Return the (x, y) coordinate for the center point of the cell that contains the specified text.  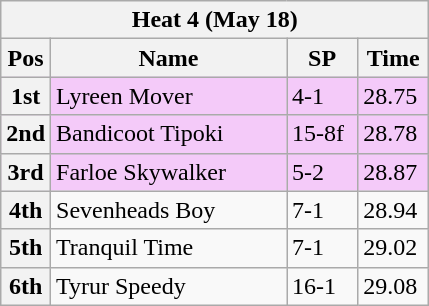
16-1 (322, 286)
2nd (26, 134)
5-2 (322, 172)
Tyrur Speedy (169, 286)
Tranquil Time (169, 248)
4-1 (322, 96)
1st (26, 96)
Sevenheads Boy (169, 210)
29.02 (394, 248)
Heat 4 (May 18) (215, 20)
Farloe Skywalker (169, 172)
29.08 (394, 286)
Pos (26, 58)
4th (26, 210)
3rd (26, 172)
28.94 (394, 210)
Name (169, 58)
28.87 (394, 172)
6th (26, 286)
5th (26, 248)
SP (322, 58)
Lyreen Mover (169, 96)
Time (394, 58)
28.75 (394, 96)
15-8f (322, 134)
28.78 (394, 134)
Bandicoot Tipoki (169, 134)
